Scan for the cell matching the given text and deliver its (X, Y) coordinate at center. 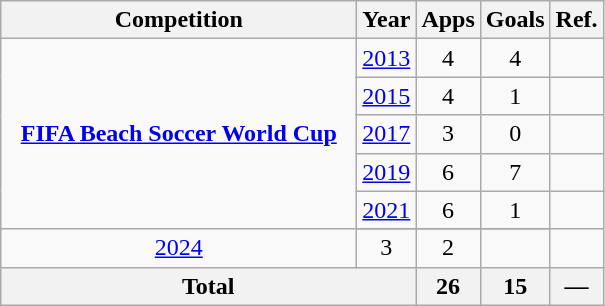
Competition (179, 20)
2 (448, 248)
2013 (386, 58)
2017 (386, 134)
— (576, 286)
Goals (515, 20)
Total (208, 286)
26 (448, 286)
2015 (386, 96)
Ref. (576, 20)
15 (515, 286)
7 (515, 172)
2021 (386, 210)
2024 (179, 248)
2019 (386, 172)
0 (515, 134)
FIFA Beach Soccer World Cup (179, 134)
Year (386, 20)
Apps (448, 20)
